Capture the cell that displays the provided text and extract its (X, Y) central coordinate. 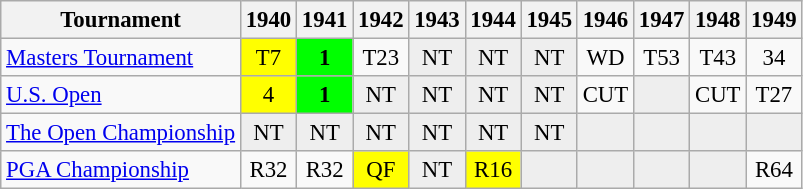
Masters Tournament (121, 58)
WD (605, 58)
34 (774, 58)
1947 (661, 20)
U.S. Open (121, 95)
T27 (774, 95)
T23 (381, 58)
T53 (661, 58)
T7 (268, 58)
The Open Championship (121, 133)
1940 (268, 20)
T43 (718, 58)
1943 (437, 20)
1949 (774, 20)
1948 (718, 20)
1942 (381, 20)
1945 (549, 20)
R16 (493, 170)
1946 (605, 20)
1941 (325, 20)
Tournament (121, 20)
1944 (493, 20)
QF (381, 170)
PGA Championship (121, 170)
4 (268, 95)
R64 (774, 170)
